Search for the cell housing the specified text and yield its [x, y] center coordinate. 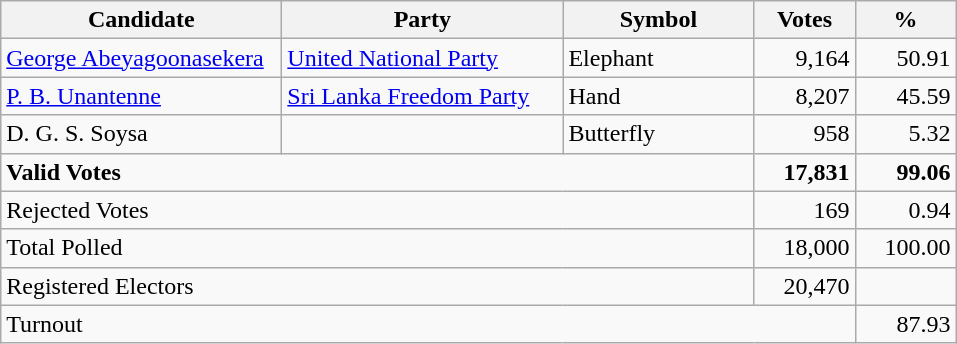
Hand [658, 96]
Party [422, 20]
P. B. Unantenne [142, 96]
Rejected Votes [378, 210]
D. G. S. Soysa [142, 134]
Candidate [142, 20]
% [906, 20]
87.93 [906, 324]
5.32 [906, 134]
Votes [804, 20]
100.00 [906, 248]
18,000 [804, 248]
99.06 [906, 172]
9,164 [804, 58]
United National Party [422, 58]
Turnout [428, 324]
Symbol [658, 20]
Total Polled [378, 248]
169 [804, 210]
Registered Electors [378, 286]
George Abeyagoonasekera [142, 58]
8,207 [804, 96]
Valid Votes [378, 172]
Butterfly [658, 134]
958 [804, 134]
17,831 [804, 172]
Elephant [658, 58]
Sri Lanka Freedom Party [422, 96]
20,470 [804, 286]
0.94 [906, 210]
45.59 [906, 96]
50.91 [906, 58]
